Search for the cell housing the specified text and yield its [X, Y] center coordinate. 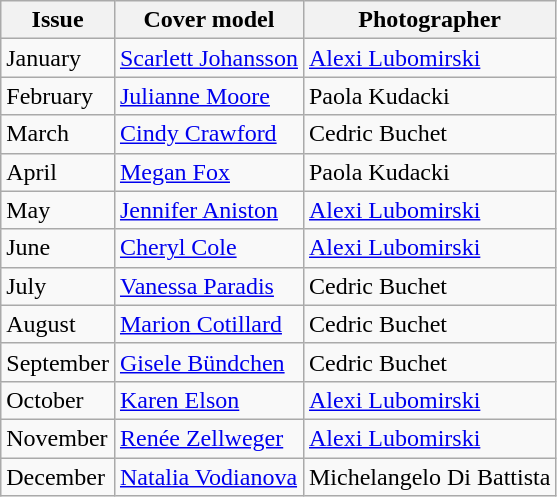
Michelangelo Di Battista [429, 477]
June [58, 248]
Cheryl Cole [208, 248]
Renée Zellweger [208, 438]
Issue [58, 20]
Cover model [208, 20]
February [58, 96]
Natalia Vodianova [208, 477]
Julianne Moore [208, 96]
Vanessa Paradis [208, 286]
April [58, 172]
Photographer [429, 20]
Gisele Bündchen [208, 362]
July [58, 286]
Megan Fox [208, 172]
Jennifer Aniston [208, 210]
December [58, 477]
May [58, 210]
January [58, 58]
November [58, 438]
Marion Cotillard [208, 324]
Scarlett Johansson [208, 58]
October [58, 400]
Cindy Crawford [208, 134]
Karen Elson [208, 400]
March [58, 134]
August [58, 324]
September [58, 362]
